Return the (X, Y) coordinate for the center point of the cell that contains the specified text.  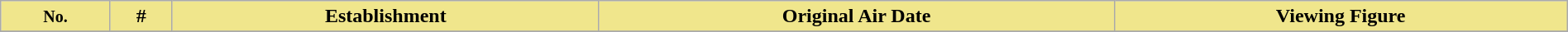
Original Air Date (857, 16)
Establishment (385, 16)
No. (55, 16)
# (141, 16)
Viewing Figure (1341, 16)
